Identify which cell holds the provided text, then report its [X, Y] central coordinate. 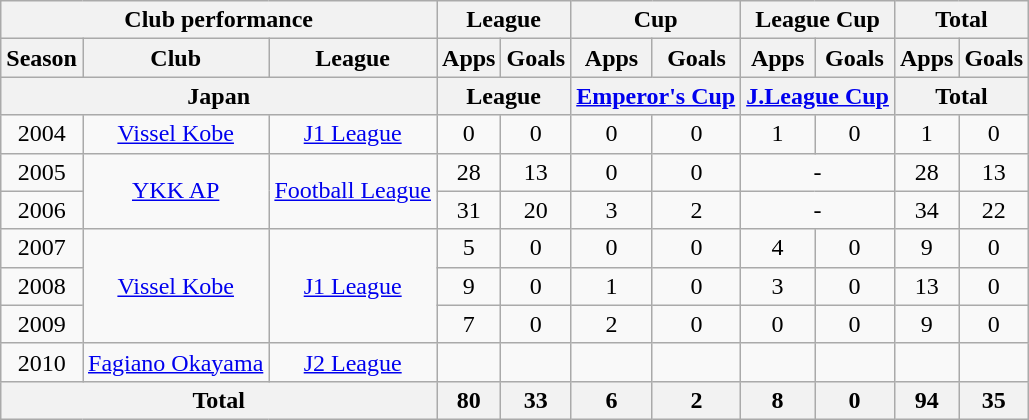
Football League [353, 191]
2008 [42, 286]
80 [469, 400]
League Cup [818, 20]
2004 [42, 134]
8 [778, 400]
Cup [656, 20]
4 [778, 248]
20 [536, 210]
2010 [42, 362]
Emperor's Cup [656, 96]
33 [536, 400]
Fagiano Okayama [175, 362]
J.League Cup [818, 96]
J2 League [353, 362]
Club [175, 58]
7 [469, 324]
Season [42, 58]
6 [612, 400]
31 [469, 210]
2006 [42, 210]
YKK AP [175, 191]
Japan [219, 96]
34 [926, 210]
2009 [42, 324]
Club performance [219, 20]
5 [469, 248]
22 [994, 210]
2005 [42, 172]
35 [994, 400]
94 [926, 400]
2007 [42, 248]
